Return the [x, y] coordinate for the center point of the cell that contains the specified text.  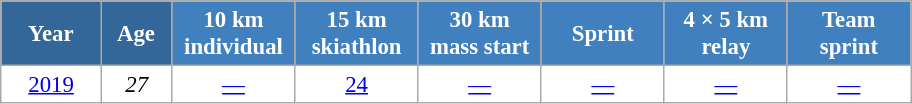
24 [356, 85]
15 km skiathlon [356, 34]
4 × 5 km relay [726, 34]
Year [52, 34]
10 km individual [234, 34]
2019 [52, 85]
Age [136, 34]
Sprint [602, 34]
30 km mass start [480, 34]
Team sprint [848, 34]
27 [136, 85]
